Return the (X, Y) coordinate for the center point of the cell that contains the specified text.  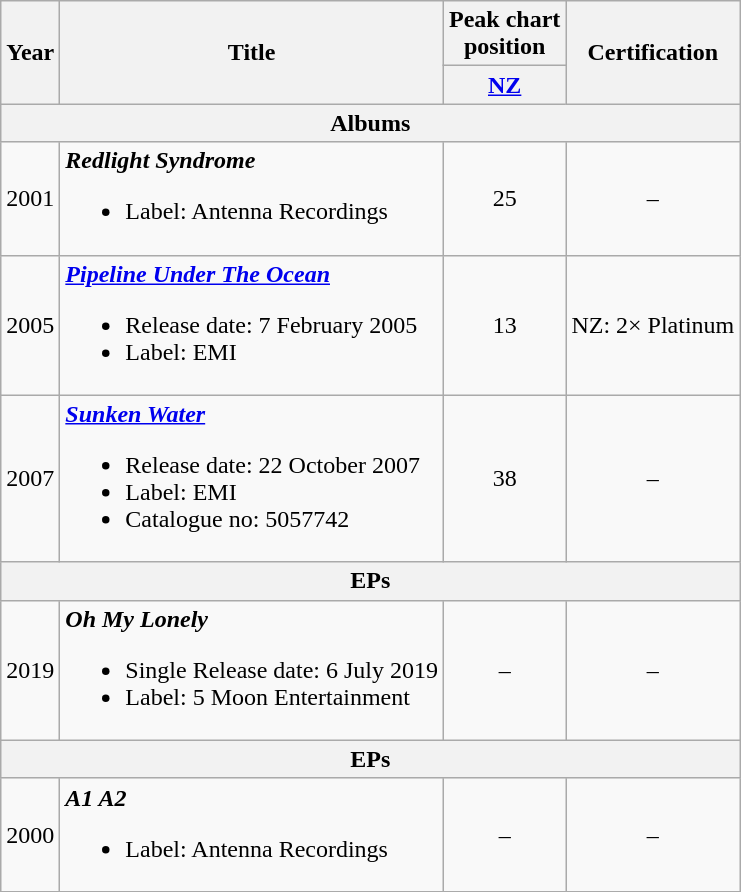
Certification (653, 52)
Year (30, 52)
Redlight SyndromeLabel: Antenna Recordings (252, 198)
NZ: 2× Platinum (653, 325)
Pipeline Under The OceanRelease date: 7 February 2005Label: EMI (252, 325)
2005 (30, 325)
A1 A2Label: Antenna Recordings (252, 834)
2007 (30, 478)
Sunken WaterRelease date: 22 October 2007Label: EMICatalogue no: 5057742 (252, 478)
Peak chartposition (504, 34)
2000 (30, 834)
2019 (30, 670)
NZ (504, 85)
38 (504, 478)
Albums (370, 123)
2001 (30, 198)
25 (504, 198)
Oh My LonelySingle Release date: 6 July 2019Label: 5 Moon Entertainment (252, 670)
Title (252, 52)
13 (504, 325)
